For the text-containing cell, return its midpoint in (x, y) coordinate format. 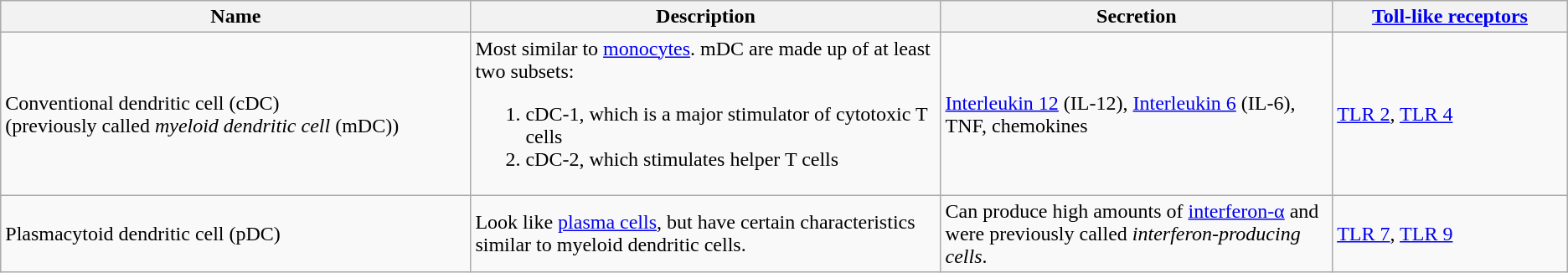
Interleukin 12 (IL-12), Interleukin 6 (IL-6), TNF, chemokines (1137, 114)
Name (236, 17)
Plasmacytoid dendritic cell (pDC) (236, 234)
Can produce high amounts of interferon-α and were previously called interferon-producing cells. (1137, 234)
TLR 7, TLR 9 (1451, 234)
Look like plasma cells, but have certain characteristics similar to myeloid dendritic cells. (705, 234)
Toll-like receptors (1451, 17)
Description (705, 17)
TLR 2, TLR 4 (1451, 114)
Secretion (1137, 17)
Conventional dendritic cell (cDC)(previously called myeloid dendritic cell (mDC)) (236, 114)
